Output the (x, y) coordinate of the center of the cell containing the given text.  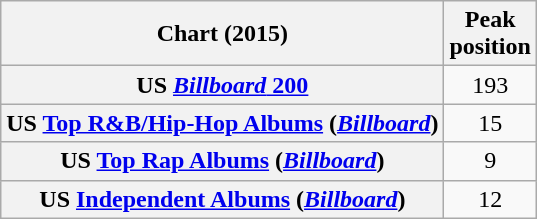
12 (490, 199)
Peakposition (490, 34)
US Top R&B/Hip-Hop Albums (Billboard) (222, 123)
US Billboard 200 (222, 85)
15 (490, 123)
Chart (2015) (222, 34)
193 (490, 85)
US Top Rap Albums (Billboard) (222, 161)
US Independent Albums (Billboard) (222, 199)
9 (490, 161)
